For the text-containing cell, return its midpoint in [X, Y] coordinate format. 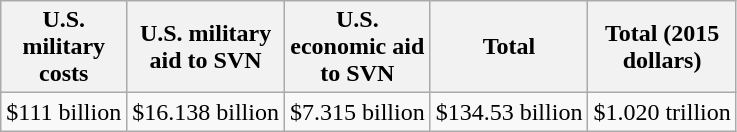
U.S. military aid to SVN [206, 47]
$16.138 billion [206, 112]
U.S. military costs [64, 47]
$134.53 billion [509, 112]
Total (2015 dollars) [662, 47]
$111 billion [64, 112]
Total [509, 47]
$7.315 billion [357, 112]
$1.020 trillion [662, 112]
U.S. economic aid to SVN [357, 47]
